Identify which cell holds the provided text, then report its (x, y) central coordinate. 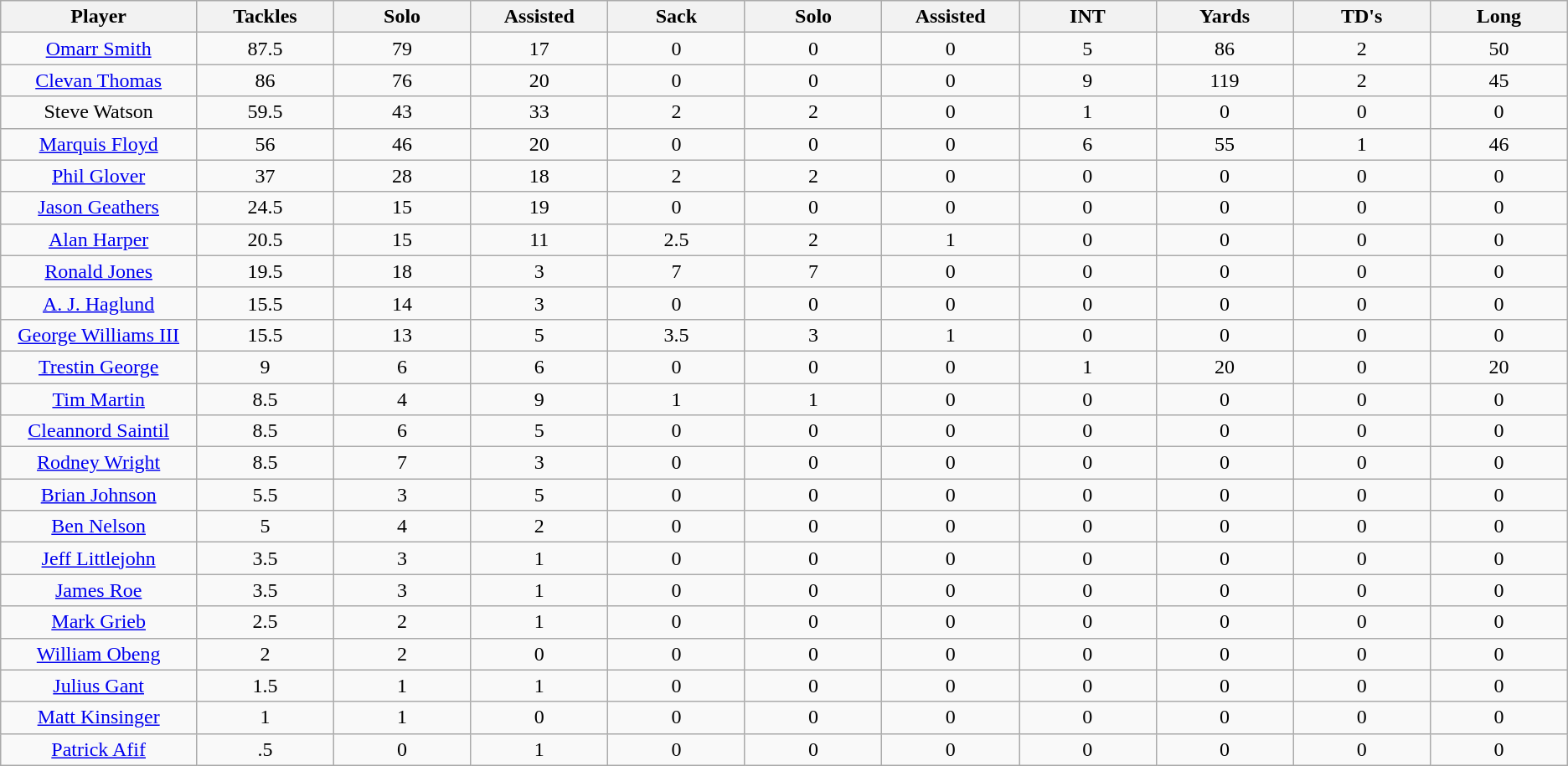
Ben Nelson (99, 527)
Patrick Afif (99, 749)
A. J. Haglund (99, 303)
37 (266, 176)
87.5 (266, 49)
Julius Gant (99, 686)
45 (1499, 80)
Tackles (266, 17)
Tim Martin (99, 399)
Brian Johnson (99, 495)
56 (266, 144)
20.5 (266, 239)
TD's (1362, 17)
24.5 (266, 208)
Jeff Littlejohn (99, 558)
28 (402, 176)
Long (1499, 17)
14 (402, 303)
Mark Grieb (99, 622)
George Williams III (99, 335)
Player (99, 17)
Alan Harper (99, 239)
Omarr Smith (99, 49)
Rodney Wright (99, 463)
33 (539, 112)
.5 (266, 749)
19.5 (266, 271)
James Roe (99, 590)
50 (1499, 49)
59.5 (266, 112)
Clevan Thomas (99, 80)
79 (402, 49)
Sack (677, 17)
17 (539, 49)
Ronald Jones (99, 271)
119 (1225, 80)
Marquis Floyd (99, 144)
5.5 (266, 495)
Trestin George (99, 367)
INT (1088, 17)
Jason Geathers (99, 208)
Matt Kinsinger (99, 717)
13 (402, 335)
Phil Glover (99, 176)
11 (539, 239)
55 (1225, 144)
Cleannord Saintil (99, 431)
43 (402, 112)
19 (539, 208)
Yards (1225, 17)
1.5 (266, 686)
Steve Watson (99, 112)
William Obeng (99, 654)
76 (402, 80)
